Output the (X, Y) coordinate of the center of the cell containing the given text.  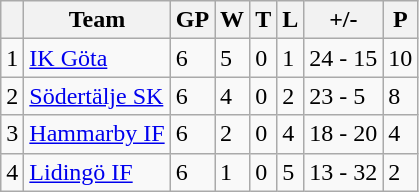
T (264, 20)
Södertälje SK (97, 96)
10 (400, 58)
24 - 15 (344, 58)
GP (192, 20)
13 - 32 (344, 172)
Hammarby IF (97, 134)
8 (400, 96)
L (290, 20)
P (400, 20)
3 (12, 134)
Lidingö IF (97, 172)
Team (97, 20)
W (232, 20)
IK Göta (97, 58)
+/- (344, 20)
18 - 20 (344, 134)
23 - 5 (344, 96)
